Determine the [x, y] coordinate at the center of the cell enclosing the given text.  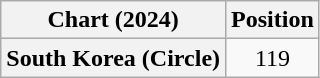
Position [273, 20]
Chart (2024) [114, 20]
South Korea (Circle) [114, 58]
119 [273, 58]
